Scan for the cell matching the given text and deliver its [x, y] coordinate at center. 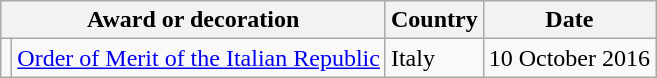
Order of Merit of the Italian Republic [199, 58]
Italy [434, 58]
Country [434, 20]
Date [569, 20]
Award or decoration [194, 20]
10 October 2016 [569, 58]
